Locate the cell with the specified text and output its [x, y] center coordinate. 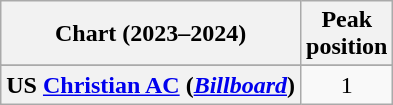
US Christian AC (Billboard) [151, 85]
1 [347, 85]
Peak position [347, 34]
Chart (2023–2024) [151, 34]
